For the text-containing cell, return its midpoint in [X, Y] coordinate format. 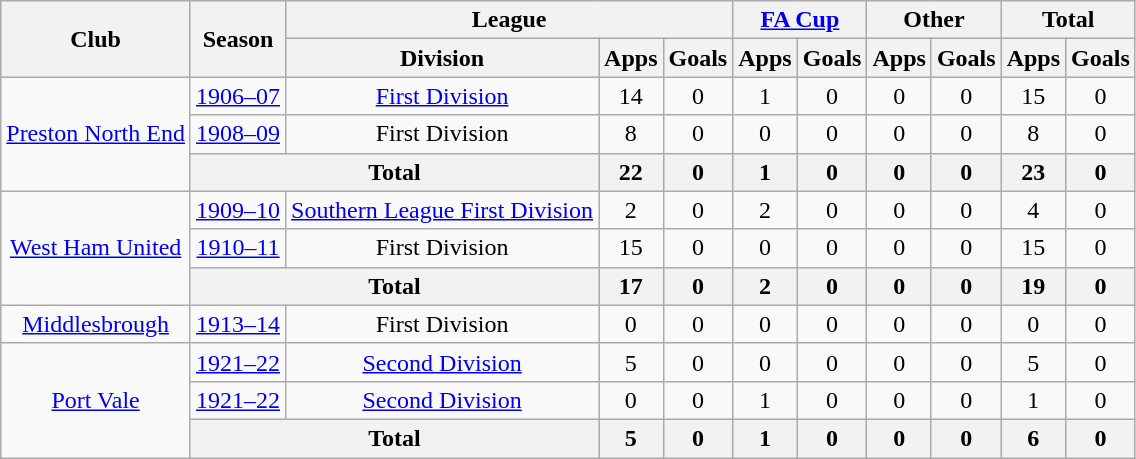
14 [631, 96]
1909–10 [238, 210]
Season [238, 39]
Division [442, 58]
Club [96, 39]
6 [1033, 438]
Preston North End [96, 134]
23 [1033, 172]
17 [631, 286]
19 [1033, 286]
1906–07 [238, 96]
West Ham United [96, 248]
4 [1033, 210]
22 [631, 172]
1908–09 [238, 134]
Middlesbrough [96, 324]
League [510, 20]
Other [934, 20]
FA Cup [800, 20]
Port Vale [96, 400]
Southern League First Division [442, 210]
1910–11 [238, 248]
1913–14 [238, 324]
